Locate the cell with the specified text and output its (X, Y) center coordinate. 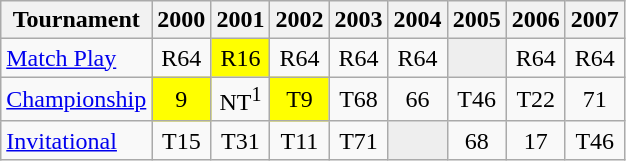
T71 (358, 140)
T15 (182, 140)
T9 (300, 100)
2006 (536, 20)
68 (476, 140)
2004 (418, 20)
71 (594, 100)
R16 (240, 58)
NT1 (240, 100)
Championship (76, 100)
2007 (594, 20)
2005 (476, 20)
T68 (358, 100)
Tournament (76, 20)
Match Play (76, 58)
9 (182, 100)
2002 (300, 20)
17 (536, 140)
T11 (300, 140)
66 (418, 100)
2000 (182, 20)
2001 (240, 20)
T31 (240, 140)
T22 (536, 100)
2003 (358, 20)
Invitational (76, 140)
